Extract the (x, y) coordinate from the center of the cell holding the provided text.  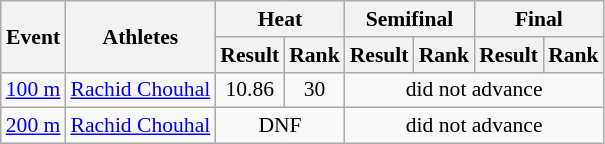
10.86 (250, 90)
Heat (280, 19)
200 m (34, 126)
100 m (34, 90)
Athletes (140, 36)
Semifinal (410, 19)
DNF (280, 126)
Event (34, 36)
30 (314, 90)
Final (538, 19)
